Search for the cell housing the specified text and yield its [X, Y] center coordinate. 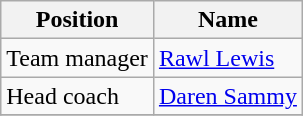
Head coach [78, 96]
Rawl Lewis [228, 58]
Position [78, 20]
Team manager [78, 58]
Daren Sammy [228, 96]
Name [228, 20]
